Return the [x, y] coordinate for the center point of the cell that contains the specified text.  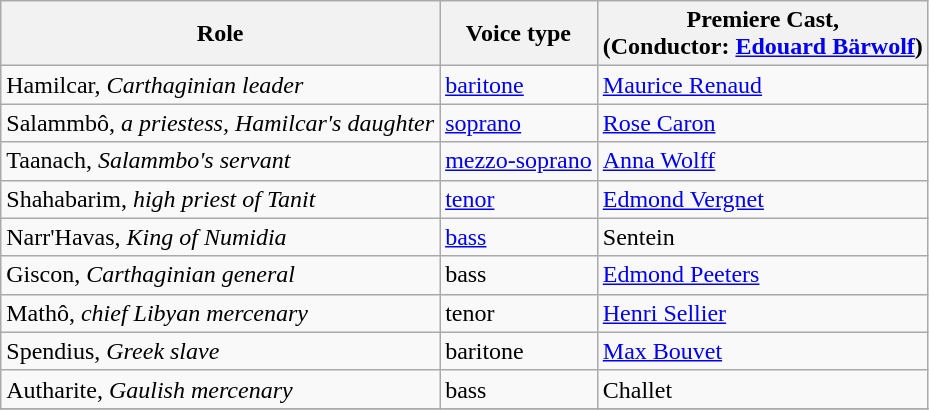
soprano [519, 123]
Rose Caron [762, 123]
Spendius, Greek slave [220, 351]
Anna Wolff [762, 161]
Autharite, Gaulish mercenary [220, 389]
mezzo-soprano [519, 161]
Giscon, Carthaginian general [220, 275]
Edmond Peeters [762, 275]
Sentein [762, 237]
Max Bouvet [762, 351]
Voice type [519, 34]
Premiere Cast, (Conductor: Edouard Bärwolf) [762, 34]
Hamilcar, Carthaginian leader [220, 85]
Edmond Vergnet [762, 199]
Maurice Renaud [762, 85]
Challet [762, 389]
Narr'Havas, King of Numidia [220, 237]
Henri Sellier [762, 313]
Taanach, Salammbo's servant [220, 161]
Salammbô, a priestess, Hamilcar's daughter [220, 123]
Mathô, chief Libyan mercenary [220, 313]
Shahabarim, high priest of Tanit [220, 199]
Role [220, 34]
